Capture the cell that displays the provided text and extract its [X, Y] central coordinate. 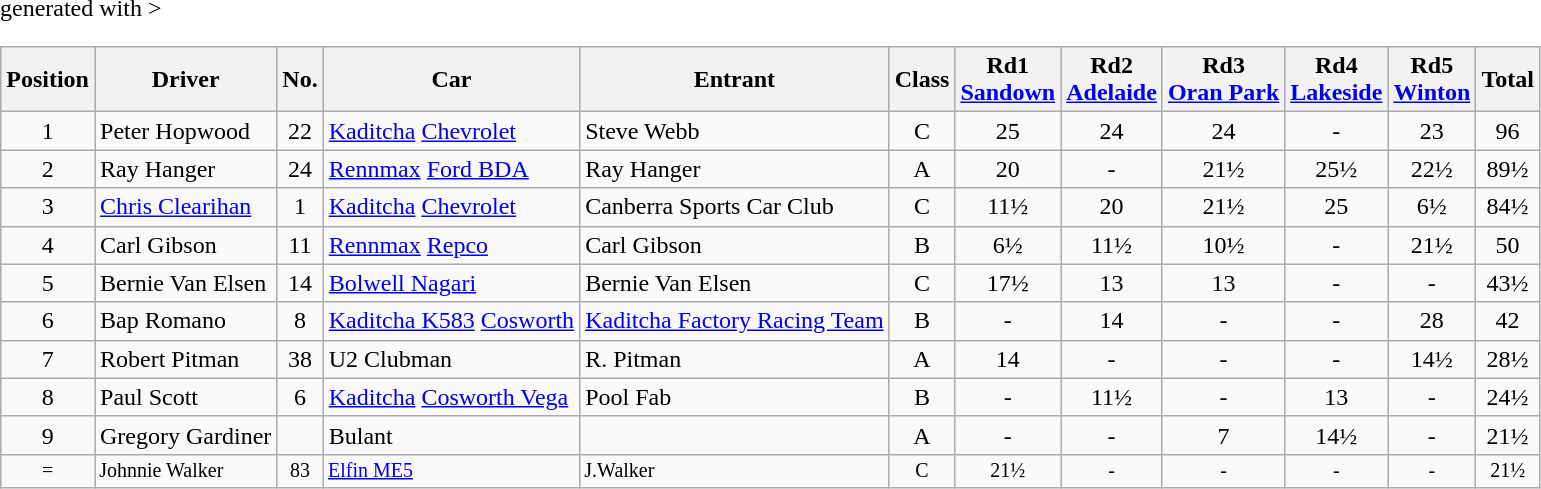
Rd5Winton [1432, 80]
Rennmax Ford BDA [451, 169]
Rd3Oran Park [1223, 80]
84½ [1508, 207]
Chris Clearihan [185, 207]
Canberra Sports Car Club [735, 207]
4 [48, 245]
Robert Pitman [185, 359]
50 [1508, 245]
Johnnie Walker [185, 470]
Kaditcha Cosworth Vega [451, 397]
Bolwell Nagari [451, 283]
Position [48, 80]
25½ [1336, 169]
Car [451, 80]
10½ [1223, 245]
83 [300, 470]
22½ [1432, 169]
Class [922, 80]
89½ [1508, 169]
No. [300, 80]
28½ [1508, 359]
R. Pitman [735, 359]
Total [1508, 80]
Paul Scott [185, 397]
Gregory Gardiner [185, 435]
24½ [1508, 397]
Rd1Sandown [1008, 80]
U2 Clubman [451, 359]
Kaditcha Factory Racing Team [735, 321]
38 [300, 359]
Rennmax Repco [451, 245]
5 [48, 283]
11 [300, 245]
42 [1508, 321]
28 [1432, 321]
22 [300, 131]
Elfin ME5 [451, 470]
J.Walker [735, 470]
Kaditcha K583 Cosworth [451, 321]
2 [48, 169]
43½ [1508, 283]
96 [1508, 131]
= [48, 470]
3 [48, 207]
9 [48, 435]
Rd4Lakeside [1336, 80]
Pool Fab [735, 397]
23 [1432, 131]
Peter Hopwood [185, 131]
Steve Webb [735, 131]
Rd2Adelaide [1112, 80]
Bap Romano [185, 321]
Bulant [451, 435]
Entrant [735, 80]
17½ [1008, 283]
Driver [185, 80]
